Scan for the cell matching the given text and deliver its [x, y] coordinate at center. 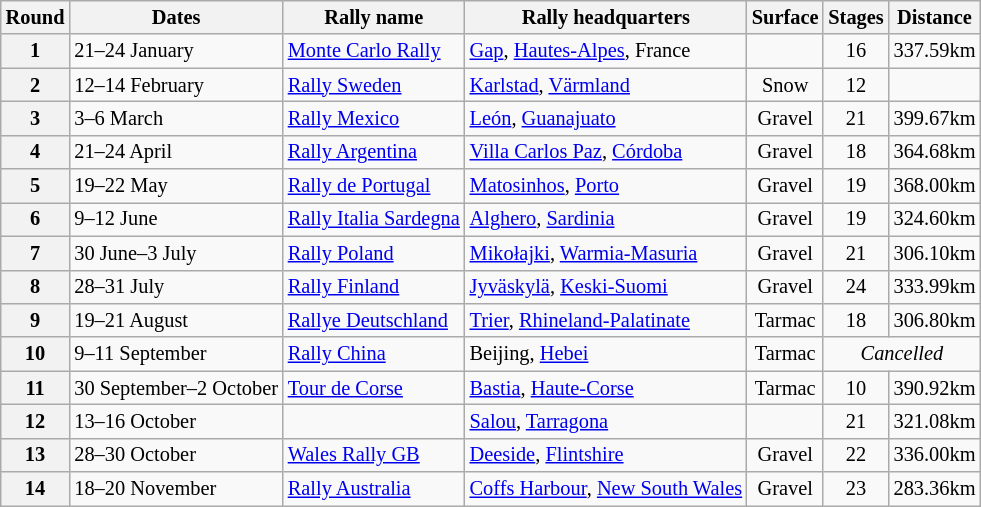
Round [36, 17]
Monte Carlo Rally [374, 51]
28–30 October [176, 455]
9 [36, 320]
5 [36, 186]
14 [36, 489]
3 [36, 118]
364.68km [935, 152]
333.99km [935, 287]
399.67km [935, 118]
Karlstad, Värmland [606, 85]
Dates [176, 17]
Rally Mexico [374, 118]
Alghero, Sardinia [606, 219]
336.00km [935, 455]
Beijing, Hebei [606, 354]
28–31 July [176, 287]
11 [36, 388]
Rally de Portugal [374, 186]
4 [36, 152]
30 June–3 July [176, 253]
Villa Carlos Paz, Córdoba [606, 152]
23 [856, 489]
Jyväskylä, Keski-Suomi [606, 287]
Mikołajki, Warmia-Masuria [606, 253]
Rally Sweden [374, 85]
19–21 August [176, 320]
Deeside, Flintshire [606, 455]
Gap, Hautes-Alpes, France [606, 51]
Rally Poland [374, 253]
9–12 June [176, 219]
3–6 March [176, 118]
13 [36, 455]
Rally Italia Sardegna [374, 219]
Stages [856, 17]
Rally headquarters [606, 17]
324.60km [935, 219]
21–24 January [176, 51]
Snow [785, 85]
Rallye Deutschland [374, 320]
18–20 November [176, 489]
390.92km [935, 388]
24 [856, 287]
Salou, Tarragona [606, 421]
Cancelled [902, 354]
Rally Finland [374, 287]
19–22 May [176, 186]
Tour de Corse [374, 388]
16 [856, 51]
Wales Rally GB [374, 455]
321.08km [935, 421]
7 [36, 253]
Surface [785, 17]
13–16 October [176, 421]
Rally Australia [374, 489]
21–24 April [176, 152]
6 [36, 219]
2 [36, 85]
1 [36, 51]
306.80km [935, 320]
Rally name [374, 17]
Bastia, Haute-Corse [606, 388]
Distance [935, 17]
8 [36, 287]
12–14 February [176, 85]
368.00km [935, 186]
Coffs Harbour, New South Wales [606, 489]
Rally China [374, 354]
337.59km [935, 51]
Matosinhos, Porto [606, 186]
9–11 September [176, 354]
Trier, Rhineland-Palatinate [606, 320]
30 September–2 October [176, 388]
283.36km [935, 489]
León, Guanajuato [606, 118]
Rally Argentina [374, 152]
306.10km [935, 253]
22 [856, 455]
